Output the [x, y] coordinate of the center of the cell containing the given text.  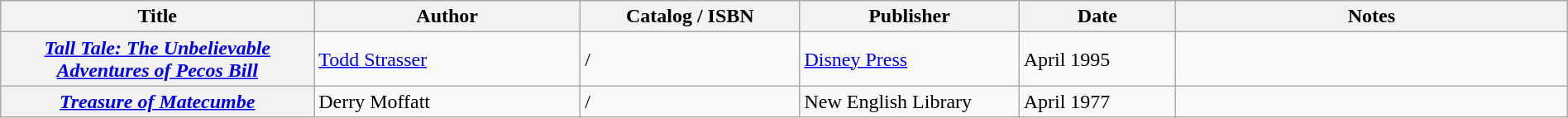
April 1995 [1097, 59]
Disney Press [910, 59]
Todd Strasser [447, 59]
Author [447, 17]
Date [1097, 17]
Derry Moffatt [447, 101]
Notes [1372, 17]
April 1977 [1097, 101]
Tall Tale: The Unbelievable Adventures of Pecos Bill [157, 59]
Treasure of Matecumbe [157, 101]
Catalog / ISBN [690, 17]
Title [157, 17]
New English Library [910, 101]
Publisher [910, 17]
